Capture the cell that displays the provided text and extract its [X, Y] central coordinate. 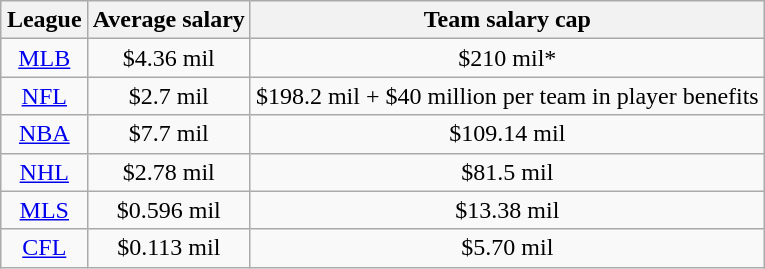
$13.38 mil [507, 210]
NFL [44, 96]
League [44, 20]
NHL [44, 172]
$2.7 mil [168, 96]
$81.5 mil [507, 172]
$109.14 mil [507, 134]
$2.78 mil [168, 172]
MLB [44, 58]
$0.113 mil [168, 248]
$210 mil* [507, 58]
CFL [44, 248]
$4.36 mil [168, 58]
$7.7 mil [168, 134]
$0.596 mil [168, 210]
NBA [44, 134]
Average salary [168, 20]
$5.70 mil [507, 248]
$198.2 mil + $40 million per team in player benefits [507, 96]
MLS [44, 210]
Team salary cap [507, 20]
